Detect which cell encompasses the target text, then output its (X, Y) center coordinate. 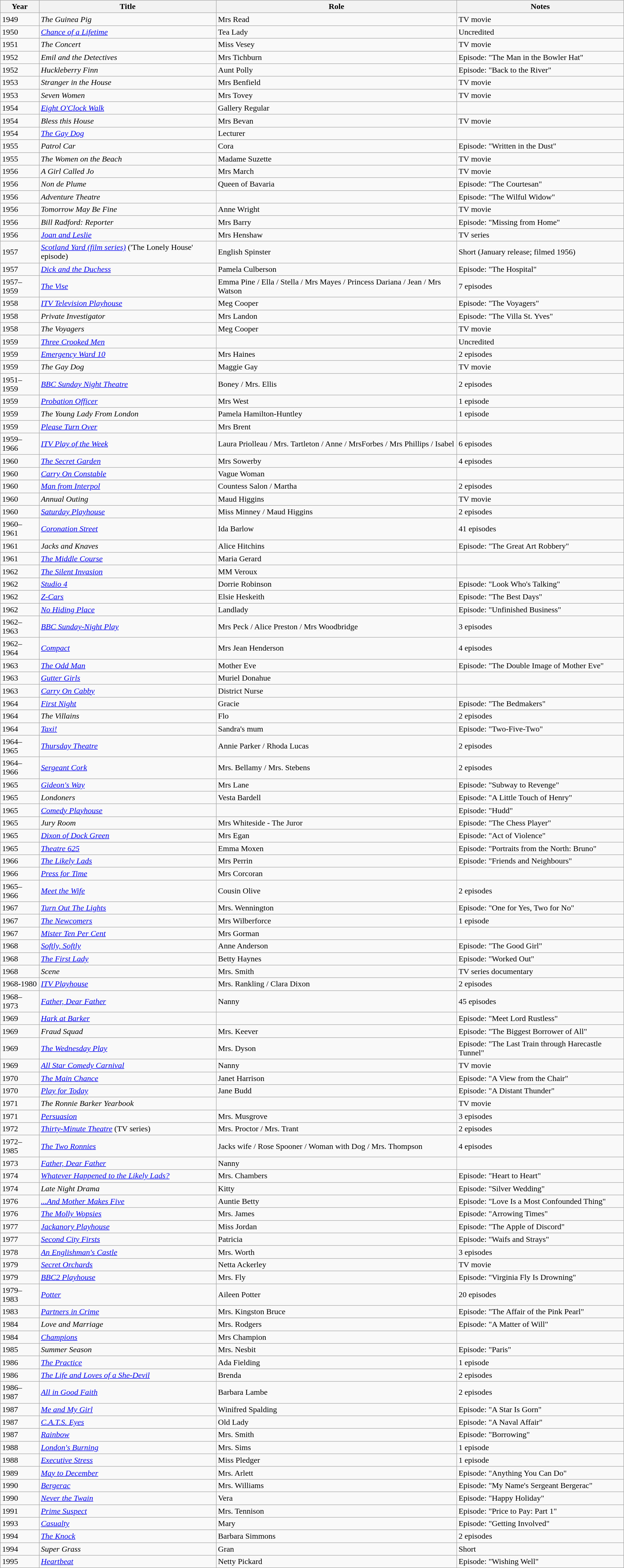
Chance of a Lifetime (127, 32)
Episode: "A Little Touch of Henry" (540, 797)
No Hiding Place (127, 609)
Mrs. Kingston Bruce (337, 1312)
ITV Play of the Week (127, 444)
Episode: "Love Is a Most Confounded Thing" (540, 1201)
1986–1987 (20, 1392)
Episode: "Act of Violence" (540, 835)
Bless this House (127, 121)
Episode: "A Matter of Will" (540, 1324)
Thirty-Minute Theatre (TV series) (127, 1129)
The Villains (127, 716)
Mrs. Musgrove (337, 1116)
Carry On Constable (127, 474)
Episode: "The Affair of the Pink Pearl" (540, 1312)
Mrs Benfield (337, 83)
The Secret Garden (127, 461)
Theatre 625 (127, 848)
Episode: "One for Yes, Two for No" (540, 908)
BBC Sunday-Night Play (127, 627)
Mrs Brent (337, 427)
1962–1963 (20, 627)
Mrs. Tennison (337, 1511)
Mrs. Williams (337, 1485)
Stranger in the House (127, 83)
1957–1959 (20, 286)
Gideon's Way (127, 785)
English Spinster (337, 252)
The Silent Invasion (127, 571)
Eight O'Clock Walk (127, 108)
Mrs. Bellamy / Mrs. Stebens (337, 768)
Episode: "Happy Holiday" (540, 1498)
Mrs Whiteside - The Juror (337, 823)
The Two Ronnies (127, 1146)
Tea Lady (337, 32)
Miss Jordan (337, 1227)
The Guinea Pig (127, 19)
Potter (127, 1295)
Scotland Yard (film series) ('The Lonely House' episode) (127, 252)
Episode: "A Distant Thunder" (540, 1091)
Episode: "Unfinished Business" (540, 609)
All in Good Faith (127, 1392)
Carry On Cabby (127, 691)
A Girl Called Jo (127, 172)
Probation Officer (127, 401)
Barbara Simmons (337, 1536)
Cora (337, 146)
The Young Lady From London (127, 414)
Maria Gerard (337, 559)
Mrs Henshaw (337, 235)
TV series documentary (540, 971)
Persuasion (127, 1116)
Mrs Landon (337, 316)
Adventure Theatre (127, 197)
The First Lady (127, 959)
Studio 4 (127, 584)
Saturday Playhouse (127, 512)
C.A.T.S. Eyes (127, 1422)
Boney / Mrs. Ellis (337, 384)
The Vise (127, 286)
Episode: "Written in the Dust" (540, 146)
Mrs Read (337, 19)
Episode: "Price to Pay: Part 1" (540, 1511)
Mrs. Proctor / Mrs. Trant (337, 1129)
Mrs. Sims (337, 1447)
Mrs. Rankling / Clara Dixon (337, 984)
Anne Anderson (337, 946)
1995 (20, 1562)
Mrs. Keever (337, 1031)
Maggie Gay (337, 367)
Ida Barlow (337, 529)
Landlady (337, 609)
Executive Stress (127, 1460)
1964–1966 (20, 768)
Man from Interpol (127, 486)
1991 (20, 1511)
The Molly Wopsies (127, 1214)
Episode: "My Name's Sergeant Bergerac" (540, 1485)
Episode: "Wishing Well" (540, 1562)
Episode: "Portraits from the North: Bruno" (540, 848)
Sergeant Cork (127, 768)
Episode: "Heart to Heart" (540, 1176)
1983 (20, 1312)
Role (337, 7)
Lecturer (337, 133)
Casualty (127, 1524)
Kitty (337, 1189)
Mrs. James (337, 1214)
Episode: "The Chess Player" (540, 823)
Emergency Ward 10 (127, 354)
The Main Chance (127, 1078)
Mrs Perrin (337, 861)
Seven Women (127, 95)
The Likely Lads (127, 861)
Episode: "A Naval Affair" (540, 1422)
Miss Pledger (337, 1460)
The Knock (127, 1536)
Gran (337, 1549)
Mrs Jean Henderson (337, 648)
Short (January release; filmed 1956) (540, 252)
Mrs March (337, 172)
Mrs Peck / Alice Preston / Mrs Woodbridge (337, 627)
Episode: "Look Who's Talking" (540, 584)
Alice Hitchins (337, 546)
The Women on the Beach (127, 159)
Taxi! (127, 729)
Mrs. Rodgers (337, 1324)
Mrs. Chambers (337, 1176)
Jackanory Playhouse (127, 1227)
All Star Comedy Carnival (127, 1065)
Mrs Haines (337, 354)
The Voyagers (127, 329)
Heartbeat (127, 1562)
Episode: "The Last Train through Harecastle Tunnel" (540, 1048)
Partners in Crime (127, 1312)
Play for Today (127, 1091)
Coronation Street (127, 529)
BBC2 Playhouse (127, 1277)
Late Night Drama (127, 1189)
Vesta Bardell (337, 797)
Bill Radford: Reporter (127, 222)
The Life and Loves of a She-Devil (127, 1375)
The Middle Course (127, 559)
Winifred Spalding (337, 1409)
Episode: "Missing from Home" (540, 222)
Fraud Squad (127, 1031)
1960–1961 (20, 529)
Mrs Tovey (337, 95)
Netty Pickard (337, 1562)
Episode: "Silver Wedding" (540, 1189)
Mister Ten Per Cent (127, 933)
Episode: "The Wilful Widow" (540, 197)
Episode: "A View from the Chair" (540, 1078)
Scene (127, 971)
Three Crooked Men (127, 341)
1979–1983 (20, 1295)
1993 (20, 1524)
Summer Season (127, 1350)
Jane Budd (337, 1091)
Prime Suspect (127, 1511)
Whatever Happened to the Likely Lads? (127, 1176)
Cousin Olive (337, 891)
Episode: "The Villa St. Yves" (540, 316)
Countess Salon / Martha (337, 486)
Dixon of Dock Green (127, 835)
Mrs. Worth (337, 1252)
The Wednesday Play (127, 1048)
Rainbow (127, 1435)
Bergerac (127, 1485)
1978 (20, 1252)
Flo (337, 716)
Notes (540, 7)
May to December (127, 1473)
Private Investigator (127, 316)
Hark at Barker (127, 1018)
Janet Harrison (337, 1078)
Emma Pine / Ella / Stella / Mrs Mayes / Princess Dariana / Jean / Mrs Watson (337, 286)
Annie Parker / Rhoda Lucas (337, 746)
Episode: "The Bedmakers" (540, 704)
Mrs Tichburn (337, 57)
Year (20, 7)
Miss Vesey (337, 45)
Madame Suzette (337, 159)
Maud Higgins (337, 499)
Mrs Barry (337, 222)
Episode: "Worked Out" (540, 959)
Episode: "Subway to Revenge" (540, 785)
Mrs Corcoran (337, 874)
Episode: "Paris" (540, 1350)
Thursday Theatre (127, 746)
Mrs Egan (337, 835)
Betty Haynes (337, 959)
District Nurse (337, 691)
Title (127, 7)
Anne Wright (337, 210)
Laura Priolleau / Mrs. Tartleton / Anne / MrsForbes / Mrs Phillips / Isabel (337, 444)
An Englishman's Castle (127, 1252)
ITV Playhouse (127, 984)
1972–1985 (20, 1146)
Compact (127, 648)
Mrs. Arlett (337, 1473)
BBC Sunday Night Theatre (127, 384)
Never the Twain (127, 1498)
Secret Orchards (127, 1265)
Short (540, 1549)
Episode: "The Best Days" (540, 597)
The Newcomers (127, 921)
Mrs Lane (337, 785)
Champions (127, 1337)
Ada Fielding (337, 1362)
6 episodes (540, 444)
Huckleberry Finn (127, 70)
Episode: "Arrowing Times" (540, 1214)
Pamela Culberson (337, 269)
The Practice (127, 1362)
Mother Eve (337, 666)
Patricia (337, 1239)
Emma Moxen (337, 848)
1950 (20, 32)
Mary (337, 1524)
The Odd Man (127, 666)
Episode: "The Double Image of Mother Eve" (540, 666)
MM Veroux (337, 571)
Episode: "The Voyagers" (540, 303)
Sandra's mum (337, 729)
Gallery Regular (337, 108)
20 episodes (540, 1295)
Z-Cars (127, 597)
Jury Room (127, 823)
1989 (20, 1473)
The Concert (127, 45)
Mrs West (337, 401)
Dick and the Duchess (127, 269)
Episode: "Borrowing" (540, 1435)
Episode: "The Great Art Robbery" (540, 546)
Joan and Leslie (127, 235)
1964–1965 (20, 746)
The Ronnie Barker Yearbook (127, 1104)
Mrs. Wennington (337, 908)
Brenda (337, 1375)
7 episodes (540, 286)
Super Grass (127, 1549)
Annual Outing (127, 499)
1985 (20, 1350)
Netta Ackerley (337, 1265)
Me and My Girl (127, 1409)
Episode: "Anything You Can Do" (540, 1473)
Mrs Wilberforce (337, 921)
Mrs Gorman (337, 933)
1968–1973 (20, 1001)
Vague Woman (337, 474)
Turn Out The Lights (127, 908)
Elsie Heskeith (337, 597)
Non de Plume (127, 184)
Muriel Donahue (337, 678)
Miss Minney / Maud Higgins (337, 512)
Episode: "The Hospital" (540, 269)
Auntie Betty (337, 1201)
Mrs Sowerby (337, 461)
Barbara Lambe (337, 1392)
Episode: "The Apple of Discord" (540, 1227)
Mrs. Dyson (337, 1048)
1951 (20, 45)
Emil and the Detectives (127, 57)
Pamela Hamilton-Huntley (337, 414)
45 episodes (540, 1001)
1959–1966 (20, 444)
Episode: "The Biggest Borrower of All" (540, 1031)
...And Mother Makes Five (127, 1201)
First Night (127, 704)
1951–1959 (20, 384)
ITV Television Playhouse (127, 303)
London's Burning (127, 1447)
Dorrie Robinson (337, 584)
Mrs. Fly (337, 1277)
Jacks and Knaves (127, 546)
Mrs Champion (337, 1337)
Aunt Polly (337, 70)
41 episodes (540, 529)
Queen of Bavaria (337, 184)
Mrs. Nesbit (337, 1350)
1965–1966 (20, 891)
Second City Firsts (127, 1239)
Episode: "Waifs and Strays" (540, 1239)
Aileen Potter (337, 1295)
Jacks wife / Rose Spooner / Woman with Dog / Mrs. Thompson (337, 1146)
Episode: "A Star Is Gorn" (540, 1409)
1962–1964 (20, 648)
Vera (337, 1498)
Episode: "Hudd" (540, 810)
Episode: "Meet Lord Rustless" (540, 1018)
Gutter Girls (127, 678)
Episode: "The Man in the Bowler Hat" (540, 57)
Episode: "Getting Involved" (540, 1524)
Episode: "The Good Girl" (540, 946)
Press for Time (127, 874)
Gracie (337, 704)
Episode: "The Courtesan" (540, 184)
Tomorrow May Be Fine (127, 210)
1972 (20, 1129)
Comedy Playhouse (127, 810)
1973 (20, 1163)
1968-1980 (20, 984)
Patrol Car (127, 146)
Mrs Bevan (337, 121)
Episode: "Friends and Neighbours" (540, 861)
Episode: "Back to the River" (540, 70)
TV series (540, 235)
Meet the Wife (127, 891)
Softly, Softly (127, 946)
Episode: "Two-Five-Two" (540, 729)
1949 (20, 19)
Old Lady (337, 1422)
Londoners (127, 797)
Episode: "Virginia Fly Is Drowning" (540, 1277)
Love and Marriage (127, 1324)
Please Turn Over (127, 427)
